Determine the (X, Y) coordinate at the center of the cell enclosing the given text.  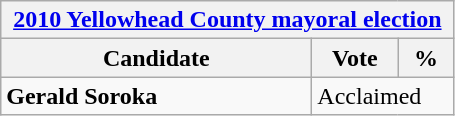
Candidate (156, 58)
2010 Yellowhead County mayoral election (228, 20)
% (426, 58)
Acclaimed (383, 96)
Vote (355, 58)
Gerald Soroka (156, 96)
